Locate the cell with the specified text and output its [X, Y] center coordinate. 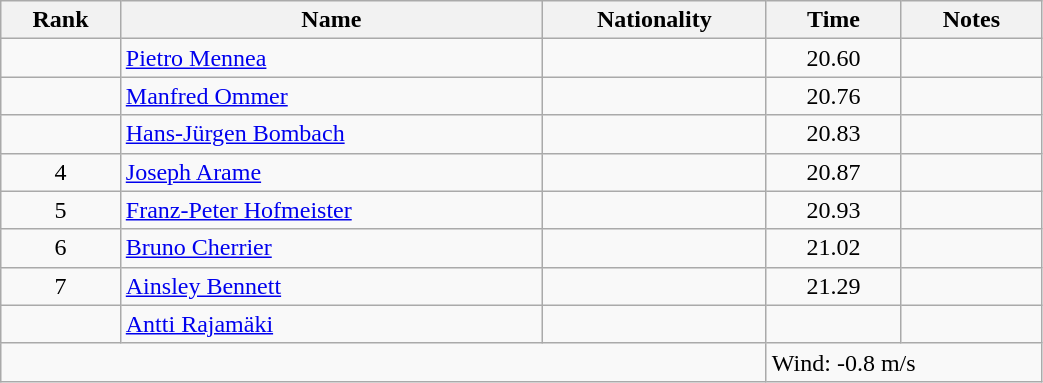
21.29 [833, 286]
Franz-Peter Hofmeister [331, 210]
21.02 [833, 248]
Manfred Ommer [331, 96]
Nationality [654, 20]
7 [61, 286]
Wind: -0.8 m/s [904, 362]
20.60 [833, 58]
Bruno Cherrier [331, 248]
20.87 [833, 172]
Hans-Jürgen Bombach [331, 134]
Ainsley Bennett [331, 286]
4 [61, 172]
Notes [972, 20]
Antti Rajamäki [331, 324]
Rank [61, 20]
6 [61, 248]
5 [61, 210]
Joseph Arame [331, 172]
20.76 [833, 96]
Time [833, 20]
20.93 [833, 210]
20.83 [833, 134]
Name [331, 20]
Pietro Mennea [331, 58]
